Find where the given text appears and provide that cell's center as (x, y) coordinate. 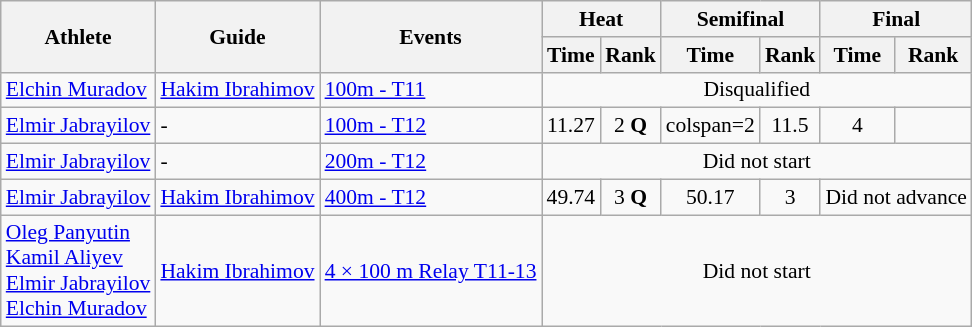
Final (896, 19)
colspan=2 (710, 126)
4 × 100 m Relay T11-13 (431, 271)
50.17 (710, 197)
Semifinal (741, 19)
400m - T12 (431, 197)
2 Q (630, 126)
Guide (237, 36)
Elchin Muradov (78, 90)
200m - T12 (431, 162)
Disqualified (757, 90)
Oleg PanyutinKamil AliyevElmir JabrayilovElchin Muradov (78, 271)
Events (431, 36)
100m - T12 (431, 126)
100m - T11 (431, 90)
3 (790, 197)
Athlete (78, 36)
Heat (602, 19)
11.5 (790, 126)
49.74 (572, 197)
4 (857, 126)
Did not advance (896, 197)
3 Q (630, 197)
11.27 (572, 126)
